Provide the (X, Y) coordinate of the cell's center where the given text is located.  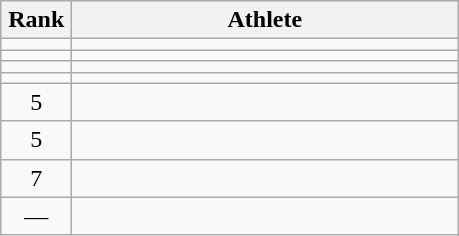
Rank (36, 20)
7 (36, 178)
Athlete (265, 20)
— (36, 216)
